Find where the given text appears and provide that cell's center as (x, y) coordinate. 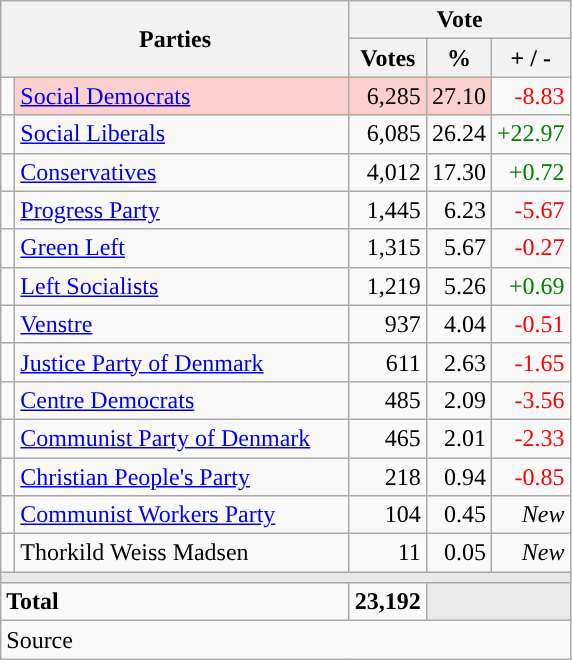
6,285 (388, 96)
-1.65 (530, 362)
1,315 (388, 248)
Social Democrats (182, 96)
% (458, 58)
0.45 (458, 515)
5.26 (458, 286)
Green Left (182, 248)
2.09 (458, 400)
Communist Party of Denmark (182, 438)
+ / - (530, 58)
Source (286, 640)
485 (388, 400)
Social Liberals (182, 134)
23,192 (388, 602)
2.01 (458, 438)
11 (388, 553)
4.04 (458, 324)
937 (388, 324)
Thorkild Weiss Madsen (182, 553)
6,085 (388, 134)
104 (388, 515)
-5.67 (530, 210)
-3.56 (530, 400)
6.23 (458, 210)
-2.33 (530, 438)
-0.85 (530, 477)
0.05 (458, 553)
Left Socialists (182, 286)
27.10 (458, 96)
218 (388, 477)
Centre Democrats (182, 400)
465 (388, 438)
+22.97 (530, 134)
+0.69 (530, 286)
+0.72 (530, 172)
Total (176, 602)
611 (388, 362)
Communist Workers Party (182, 515)
4,012 (388, 172)
0.94 (458, 477)
Votes (388, 58)
1,445 (388, 210)
-8.83 (530, 96)
26.24 (458, 134)
Christian People's Party (182, 477)
Justice Party of Denmark (182, 362)
17.30 (458, 172)
5.67 (458, 248)
-0.51 (530, 324)
-0.27 (530, 248)
Parties (176, 39)
1,219 (388, 286)
Conservatives (182, 172)
2.63 (458, 362)
Venstre (182, 324)
Vote (460, 20)
Progress Party (182, 210)
